Determine the (X, Y) coordinate at the center of the cell enclosing the given text.  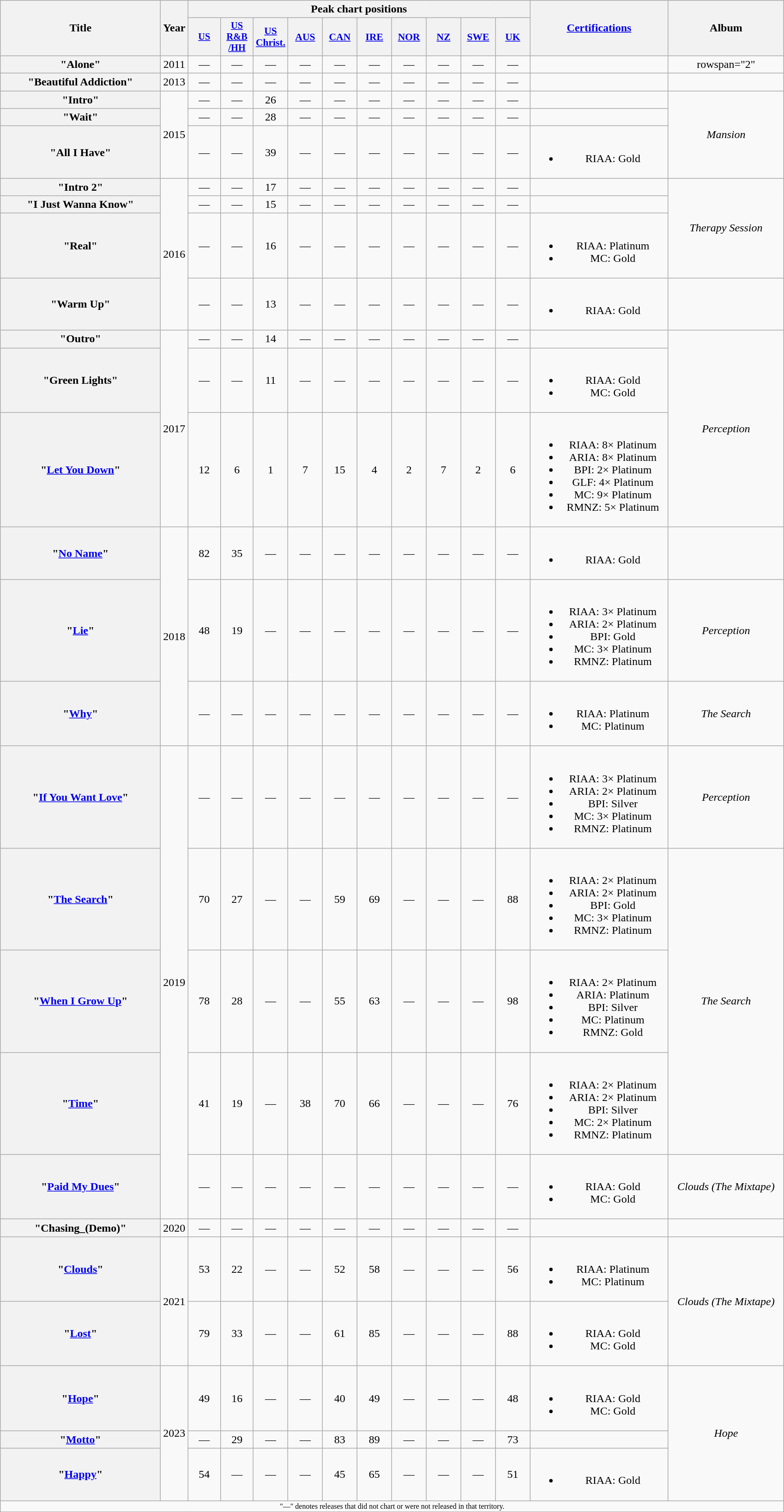
RIAA: 2× PlatinumARIA: 2× PlatinumBPI: SilverMC: 2× PlatinumRMNZ: Platinum (599, 1104)
11 (271, 380)
"Why" (80, 714)
"All I Have" (80, 152)
"When I Grow Up" (80, 1001)
"Lie" (80, 630)
Album (726, 28)
"Wait" (80, 117)
1 (271, 470)
UK (513, 37)
SWE (478, 37)
"Motto" (80, 1439)
Hope (726, 1433)
2018 (175, 636)
2021 (175, 1301)
83 (340, 1439)
"Paid My Dues" (80, 1187)
78 (204, 1001)
82 (204, 553)
2020 (175, 1228)
13 (271, 304)
2019 (175, 982)
38 (305, 1104)
2016 (175, 254)
USR&B/HH (237, 37)
Certifications (599, 28)
73 (513, 1439)
"Real" (80, 246)
56 (513, 1269)
rowspan="2" (726, 64)
"The Search" (80, 899)
"No Name" (80, 553)
Title (80, 28)
"Chasing_(Demo)" (80, 1228)
33 (237, 1334)
2011 (175, 64)
17 (271, 187)
Peak chart positions (359, 9)
"If You Want Love" (80, 797)
"I Just Wanna Know" (80, 205)
CAN (340, 37)
IRE (374, 37)
"Lost" (80, 1334)
RIAA: 2× PlatinumARIA: PlatinumBPI: SilverMC: PlatinumRMNZ: Gold (599, 1001)
USChrist. (271, 37)
61 (340, 1334)
Mansion (726, 135)
Year (175, 28)
52 (340, 1269)
14 (271, 339)
76 (513, 1104)
"Intro" (80, 100)
RIAA: 3× PlatinumARIA: 2× PlatinumBPI: SilverMC: 3× PlatinumRMNZ: Platinum (599, 797)
51 (513, 1474)
"Beautiful Addiction" (80, 82)
85 (374, 1334)
"Happy" (80, 1474)
"Warm Up" (80, 304)
NZ (443, 37)
4 (374, 470)
2023 (175, 1433)
54 (204, 1474)
"Outro" (80, 339)
89 (374, 1439)
RIAA: 3× PlatinumARIA: 2× PlatinumBPI: GoldMC: 3× PlatinumRMNZ: Platinum (599, 630)
27 (237, 899)
98 (513, 1001)
RIAA: 8× PlatinumARIA: 8× PlatinumBPI: 2× PlatinumGLF: 4× PlatinumMC: 9× PlatinumRMNZ: 5× Platinum (599, 470)
Therapy Session (726, 228)
55 (340, 1001)
53 (204, 1269)
AUS (305, 37)
63 (374, 1001)
RIAA: 2× PlatinumARIA: 2× PlatinumBPI: GoldMC: 3× PlatinumRMNZ: Platinum (599, 899)
26 (271, 100)
66 (374, 1104)
NOR (409, 37)
45 (340, 1474)
58 (374, 1269)
"Clouds" (80, 1269)
"Let You Down" (80, 470)
22 (237, 1269)
"Alone" (80, 64)
41 (204, 1104)
2017 (175, 429)
79 (204, 1334)
"Green Lights" (80, 380)
"Time" (80, 1104)
40 (340, 1398)
US (204, 37)
12 (204, 470)
29 (237, 1439)
"Hope" (80, 1398)
RIAA: PlatinumMC: Gold (599, 246)
2015 (175, 135)
59 (340, 899)
39 (271, 152)
"Intro 2" (80, 187)
69 (374, 899)
65 (374, 1474)
2013 (175, 82)
"—" denotes releases that did not chart or were not released in that territory. (392, 1506)
35 (237, 553)
